Determine the [X, Y] coordinate at the center of the cell enclosing the given text.  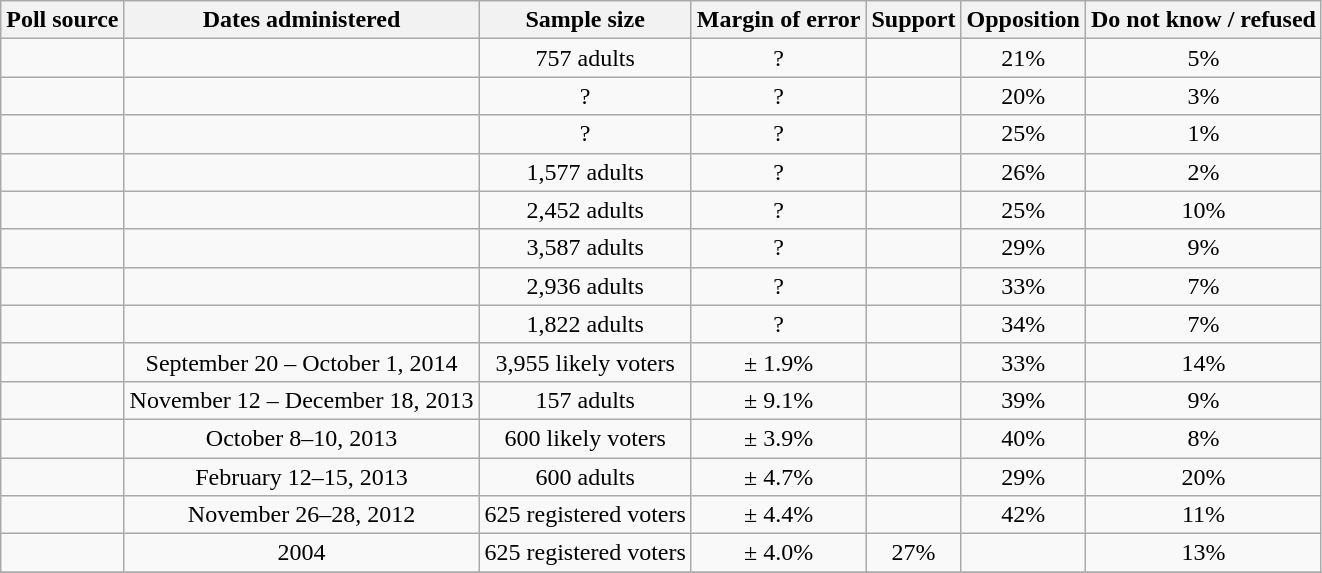
34% [1023, 324]
1,822 adults [585, 324]
157 adults [585, 400]
600 likely voters [585, 438]
14% [1203, 362]
2,936 adults [585, 286]
September 20 – October 1, 2014 [302, 362]
± 4.0% [778, 553]
10% [1203, 210]
3,587 adults [585, 248]
26% [1023, 172]
2,452 adults [585, 210]
± 9.1% [778, 400]
27% [914, 553]
2004 [302, 553]
± 4.4% [778, 515]
13% [1203, 553]
November 26–28, 2012 [302, 515]
Margin of error [778, 20]
600 adults [585, 477]
± 3.9% [778, 438]
Support [914, 20]
8% [1203, 438]
November 12 – December 18, 2013 [302, 400]
February 12–15, 2013 [302, 477]
21% [1023, 58]
39% [1023, 400]
± 4.7% [778, 477]
3,955 likely voters [585, 362]
Sample size [585, 20]
Poll source [62, 20]
Do not know / refused [1203, 20]
1,577 adults [585, 172]
Dates administered [302, 20]
October 8–10, 2013 [302, 438]
2% [1203, 172]
40% [1023, 438]
Opposition [1023, 20]
1% [1203, 134]
3% [1203, 96]
757 adults [585, 58]
42% [1023, 515]
± 1.9% [778, 362]
11% [1203, 515]
5% [1203, 58]
